Pinpoint the cell where the given text exists, returning its (x, y) midpoint coordinate. 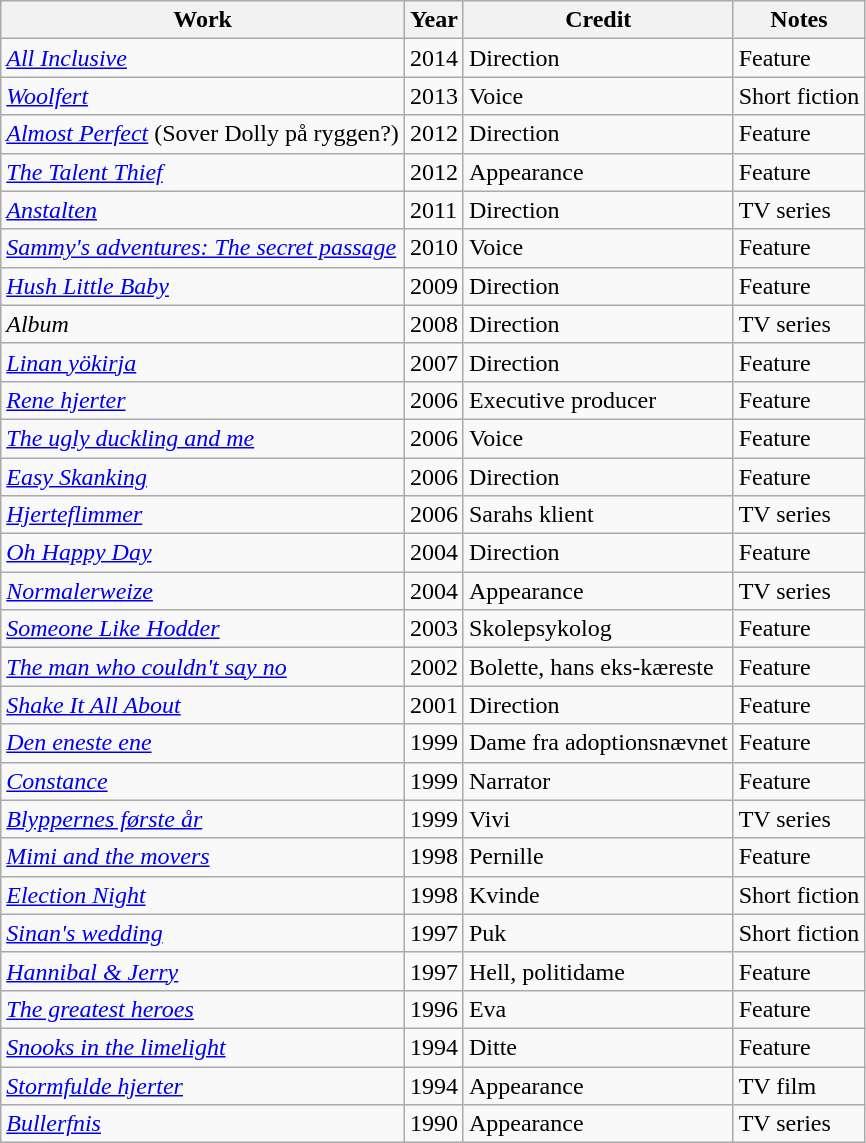
Credit (598, 20)
2008 (434, 324)
Blyppernes første år (203, 819)
2009 (434, 286)
2011 (434, 210)
Normalerweize (203, 591)
Den eneste ene (203, 743)
2001 (434, 705)
Ditte (598, 1047)
The ugly duckling and me (203, 438)
Vivi (598, 819)
Someone Like Hodder (203, 629)
TV film (799, 1085)
Dame fra adoptionsnævnet (598, 743)
2013 (434, 96)
Eva (598, 1009)
Linan yökirja (203, 362)
Year (434, 20)
Hannibal & Jerry (203, 971)
Almost Perfect (Sover Dolly på ryggen?) (203, 134)
2002 (434, 667)
Pernille (598, 857)
Bullerfnis (203, 1124)
Work (203, 20)
2007 (434, 362)
2014 (434, 58)
Rene hjerter (203, 400)
Skolepsykolog (598, 629)
2003 (434, 629)
Hush Little Baby (203, 286)
Sinan's wedding (203, 933)
Bolette, hans eks-kæreste (598, 667)
Mimi and the movers (203, 857)
Hell, politidame (598, 971)
Election Night (203, 895)
Woolfert (203, 96)
Sammy's adventures: The secret passage (203, 248)
Hjerteflimmer (203, 515)
Kvinde (598, 895)
Album (203, 324)
The greatest heroes (203, 1009)
The man who couldn't say no (203, 667)
Notes (799, 20)
Anstalten (203, 210)
The Talent Thief (203, 172)
Oh Happy Day (203, 553)
Narrator (598, 781)
Executive producer (598, 400)
Easy Skanking (203, 477)
Constance (203, 781)
1990 (434, 1124)
All Inclusive (203, 58)
Sarahs klient (598, 515)
2010 (434, 248)
1996 (434, 1009)
Shake It All About (203, 705)
Puk (598, 933)
Stormfulde hjerter (203, 1085)
Snooks in the limelight (203, 1047)
